Locate the cell with the specified text and output its (X, Y) center coordinate. 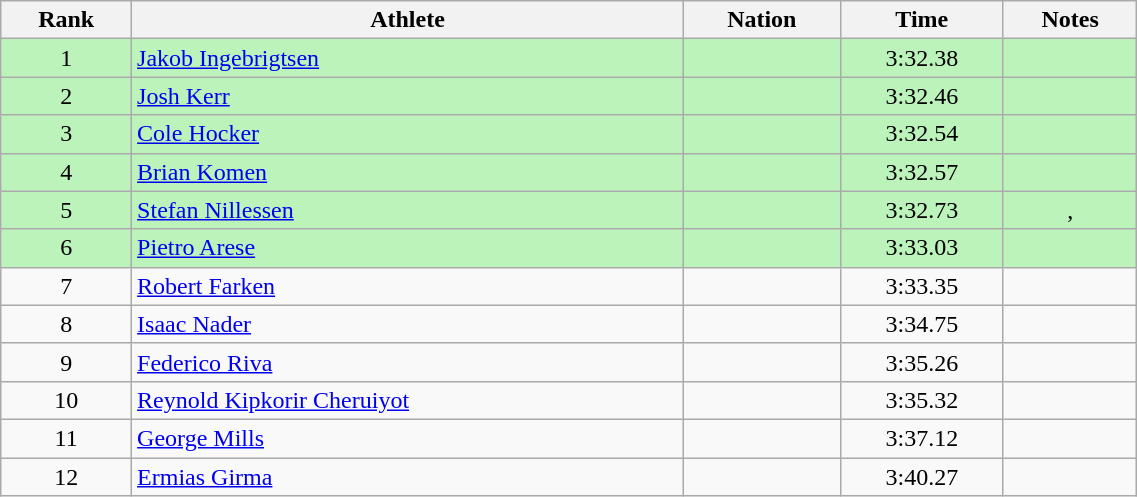
3:35.32 (922, 400)
Notes (1070, 20)
2 (66, 96)
3 (66, 134)
Robert Farken (408, 286)
6 (66, 248)
Ermias Girma (408, 477)
Josh Kerr (408, 96)
3:32.54 (922, 134)
3:32.73 (922, 210)
12 (66, 477)
11 (66, 438)
4 (66, 172)
Reynold Kipkorir Cheruiyot (408, 400)
Nation (762, 20)
3:40.27 (922, 477)
Stefan Nillessen (408, 210)
Cole Hocker (408, 134)
3:33.03 (922, 248)
3:32.57 (922, 172)
Jakob Ingebrigtsen (408, 58)
3:37.12 (922, 438)
10 (66, 400)
8 (66, 324)
Federico Riva (408, 362)
Rank (66, 20)
Time (922, 20)
3:35.26 (922, 362)
3:32.46 (922, 96)
, (1070, 210)
Athlete (408, 20)
3:32.38 (922, 58)
George Mills (408, 438)
3:33.35 (922, 286)
9 (66, 362)
Brian Komen (408, 172)
7 (66, 286)
Pietro Arese (408, 248)
5 (66, 210)
1 (66, 58)
Isaac Nader (408, 324)
3:34.75 (922, 324)
